Return the (x, y) coordinate for the center point of the cell that contains the specified text.  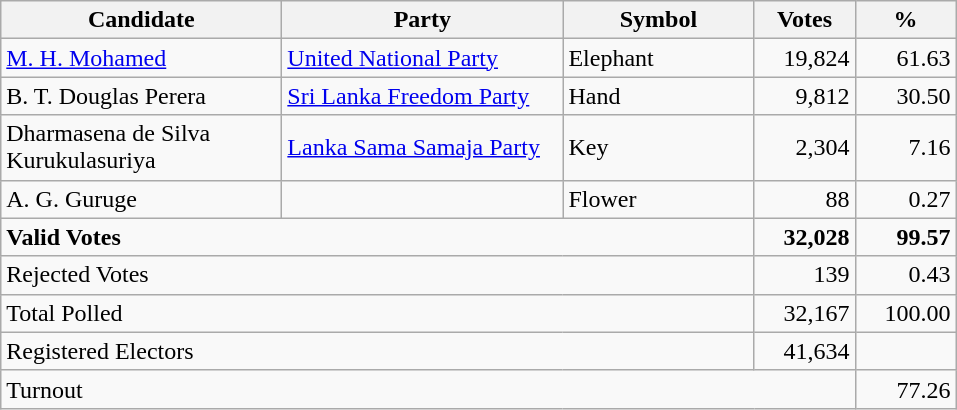
Hand (658, 96)
88 (804, 199)
Rejected Votes (378, 275)
Symbol (658, 20)
Total Polled (378, 313)
Dharmasena de Silva Kurukulasuriya (142, 148)
Sri Lanka Freedom Party (422, 96)
Key (658, 148)
Valid Votes (378, 237)
M. H. Mohamed (142, 58)
United National Party (422, 58)
A. G. Guruge (142, 199)
Lanka Sama Samaja Party (422, 148)
100.00 (906, 313)
77.26 (906, 389)
99.57 (906, 237)
Registered Electors (378, 351)
7.16 (906, 148)
19,824 (804, 58)
B. T. Douglas Perera (142, 96)
32,167 (804, 313)
61.63 (906, 58)
Turnout (428, 389)
Party (422, 20)
139 (804, 275)
30.50 (906, 96)
Elephant (658, 58)
0.27 (906, 199)
Flower (658, 199)
9,812 (804, 96)
Candidate (142, 20)
41,634 (804, 351)
% (906, 20)
Votes (804, 20)
0.43 (906, 275)
2,304 (804, 148)
32,028 (804, 237)
